From the cell containing the given text, extract its center point as (x, y) coordinate. 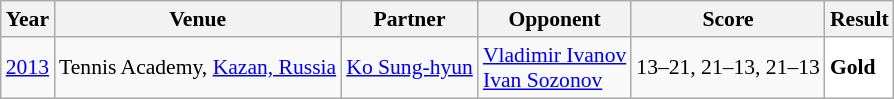
13–21, 21–13, 21–13 (728, 68)
Result (860, 19)
2013 (28, 68)
Ko Sung-hyun (410, 68)
Score (728, 19)
Gold (860, 68)
Vladimir Ivanov Ivan Sozonov (554, 68)
Partner (410, 19)
Venue (198, 19)
Year (28, 19)
Tennis Academy, Kazan, Russia (198, 68)
Opponent (554, 19)
